Capture the cell that displays the provided text and extract its [X, Y] central coordinate. 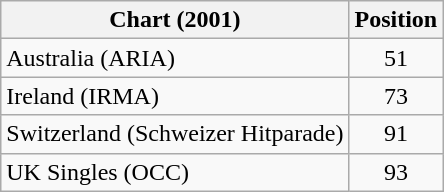
UK Singles (OCC) [175, 172]
51 [396, 58]
Switzerland (Schweizer Hitparade) [175, 134]
Position [396, 20]
93 [396, 172]
Chart (2001) [175, 20]
Ireland (IRMA) [175, 96]
73 [396, 96]
Australia (ARIA) [175, 58]
91 [396, 134]
